Extract the (x, y) coordinate from the center of the cell holding the provided text.  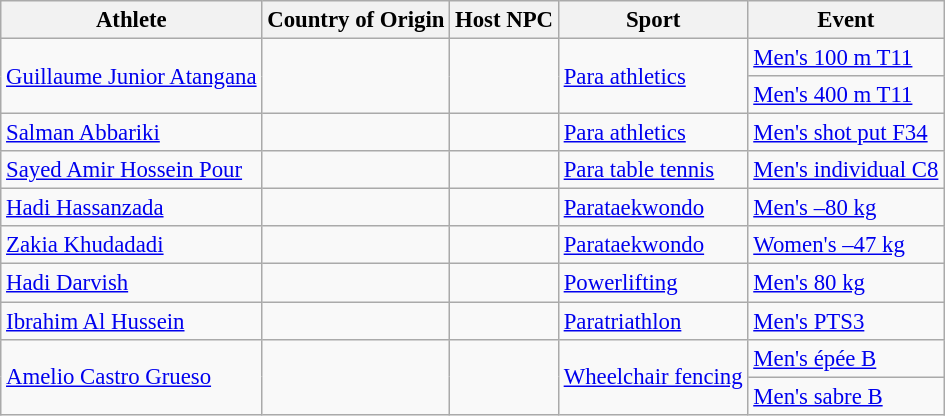
Country of Origin (356, 20)
Guillaume Junior Atangana (132, 76)
Hadi Hassanzada (132, 208)
Men's épée B (846, 358)
Women's –47 kg (846, 245)
Paratriathlon (653, 321)
Event (846, 20)
Ibrahim Al Hussein (132, 321)
Men's individual C8 (846, 170)
Zakia Khudadadi (132, 245)
Powerlifting (653, 283)
Men's shot put F34 (846, 133)
Para table tennis (653, 170)
Hadi Darvish (132, 283)
Men's 80 kg (846, 283)
Men's –80 kg (846, 208)
Men's 100 m T11 (846, 58)
Wheelchair fencing (653, 376)
Athlete (132, 20)
Men's 400 m T11 (846, 95)
Salman Abbariki (132, 133)
Sport (653, 20)
Men's sabre B (846, 396)
Host NPC (504, 20)
Amelio Castro Grueso (132, 376)
Men's PTS3 (846, 321)
Sayed Amir Hossein Pour (132, 170)
